Return [X, Y] of the center of cell containing provided text 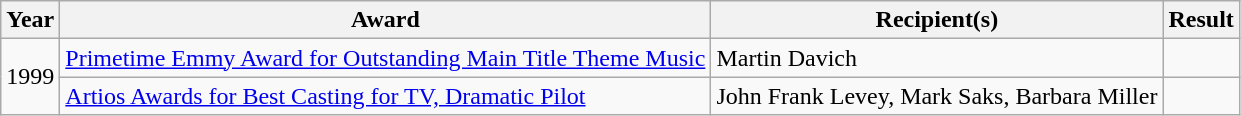
Primetime Emmy Award for Outstanding Main Title Theme Music [386, 58]
Year [30, 20]
1999 [30, 77]
John Frank Levey, Mark Saks, Barbara Miller [937, 96]
Result [1201, 20]
Award [386, 20]
Recipient(s) [937, 20]
Martin Davich [937, 58]
Artios Awards for Best Casting for TV, Dramatic Pilot [386, 96]
